Pinpoint the cell where the given text exists, returning its (x, y) midpoint coordinate. 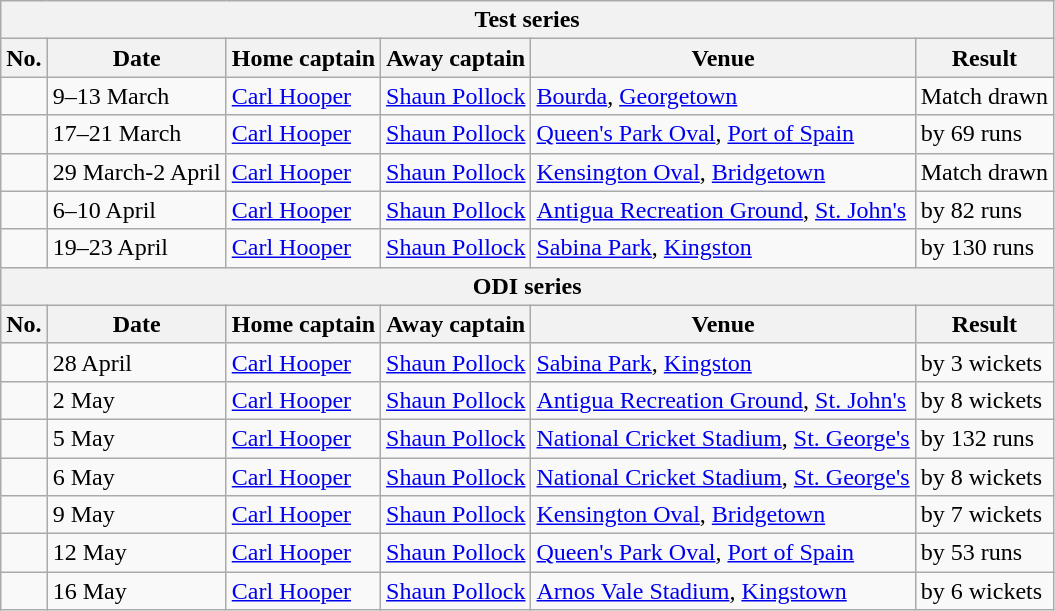
by 132 runs (984, 438)
19–23 April (136, 248)
Bourda, Georgetown (723, 96)
9–13 March (136, 96)
9 May (136, 515)
17–21 March (136, 134)
2 May (136, 400)
12 May (136, 553)
6 May (136, 477)
by 69 runs (984, 134)
by 130 runs (984, 248)
ODI series (528, 286)
6–10 April (136, 210)
Test series (528, 20)
by 6 wickets (984, 591)
by 7 wickets (984, 515)
5 May (136, 438)
28 April (136, 362)
16 May (136, 591)
Arnos Vale Stadium, Kingstown (723, 591)
by 53 runs (984, 553)
by 82 runs (984, 210)
by 3 wickets (984, 362)
29 March-2 April (136, 172)
